Pinpoint the cell where the given text exists, returning its (X, Y) midpoint coordinate. 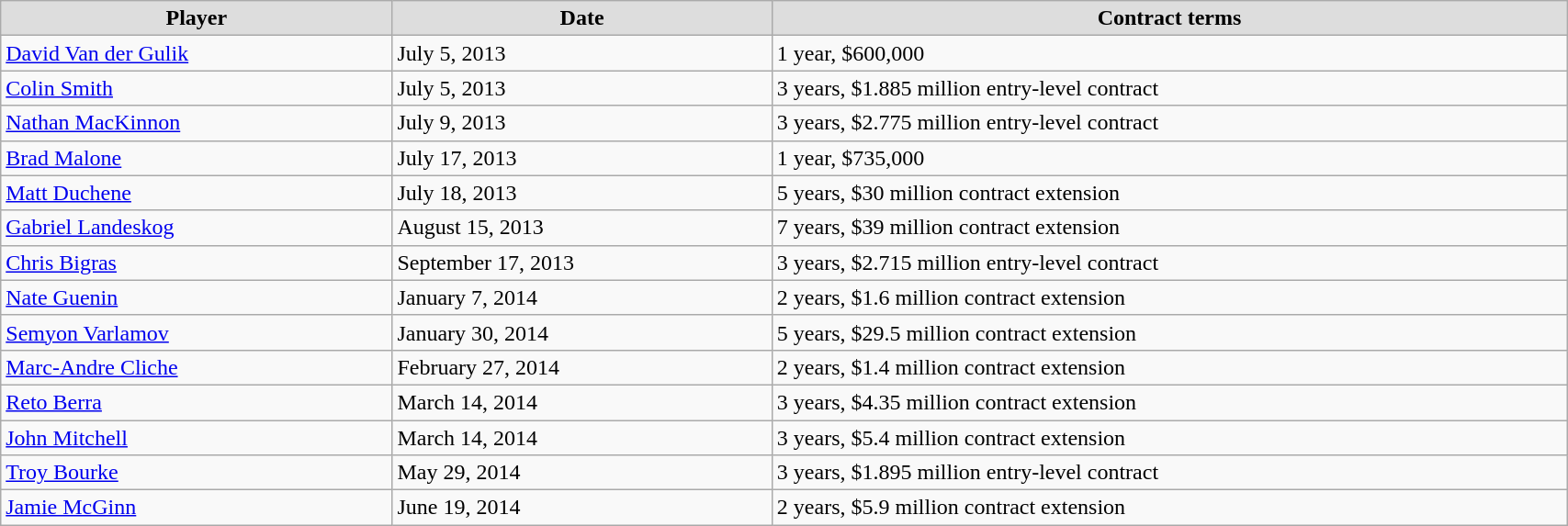
3 years, $1.895 million entry-level contract (1168, 473)
1 year, $600,000 (1168, 53)
Contract terms (1168, 18)
1 year, $735,000 (1168, 158)
Matt Duchene (197, 193)
3 years, $5.4 million contract extension (1168, 438)
Nate Guenin (197, 297)
January 30, 2014 (582, 332)
August 15, 2013 (582, 228)
Chris Bigras (197, 263)
September 17, 2013 (582, 263)
June 19, 2014 (582, 508)
Gabriel Landeskog (197, 228)
Colin Smith (197, 88)
Brad Malone (197, 158)
May 29, 2014 (582, 473)
Jamie McGinn (197, 508)
2 years, $5.9 million contract extension (1168, 508)
3 years, $4.35 million contract extension (1168, 402)
Marc-Andre Cliche (197, 367)
2 years, $1.6 million contract extension (1168, 297)
Semyon Varlamov (197, 332)
David Van der Gulik (197, 53)
Reto Berra (197, 402)
July 17, 2013 (582, 158)
Date (582, 18)
2 years, $1.4 million contract extension (1168, 367)
3 years, $1.885 million entry-level contract (1168, 88)
February 27, 2014 (582, 367)
John Mitchell (197, 438)
July 9, 2013 (582, 123)
Nathan MacKinnon (197, 123)
7 years, $39 million contract extension (1168, 228)
5 years, $30 million contract extension (1168, 193)
3 years, $2.775 million entry-level contract (1168, 123)
5 years, $29.5 million contract extension (1168, 332)
3 years, $2.715 million entry-level contract (1168, 263)
July 18, 2013 (582, 193)
Player (197, 18)
January 7, 2014 (582, 297)
Troy Bourke (197, 473)
